Detect which cell encompasses the target text, then output its [X, Y] center coordinate. 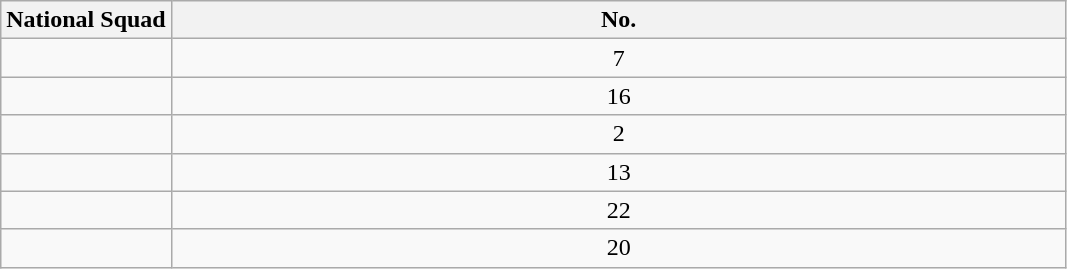
National Squad [86, 20]
13 [618, 172]
22 [618, 210]
20 [618, 248]
7 [618, 58]
No. [618, 20]
16 [618, 96]
2 [618, 134]
